Detect which cell encompasses the target text, then output its (x, y) center coordinate. 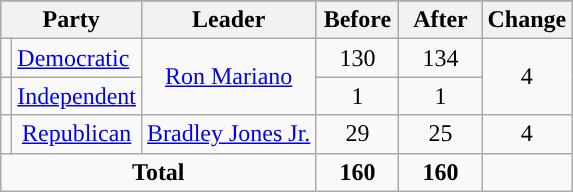
Independent (77, 96)
134 (440, 58)
Bradley Jones Jr. (228, 134)
Party (72, 20)
Republican (77, 134)
Leader (228, 20)
25 (440, 134)
Total (158, 172)
Change (527, 20)
29 (358, 134)
Democratic (77, 58)
130 (358, 58)
After (440, 20)
Before (358, 20)
Ron Mariano (228, 77)
